Find where the given text appears and provide that cell's center as [x, y] coordinate. 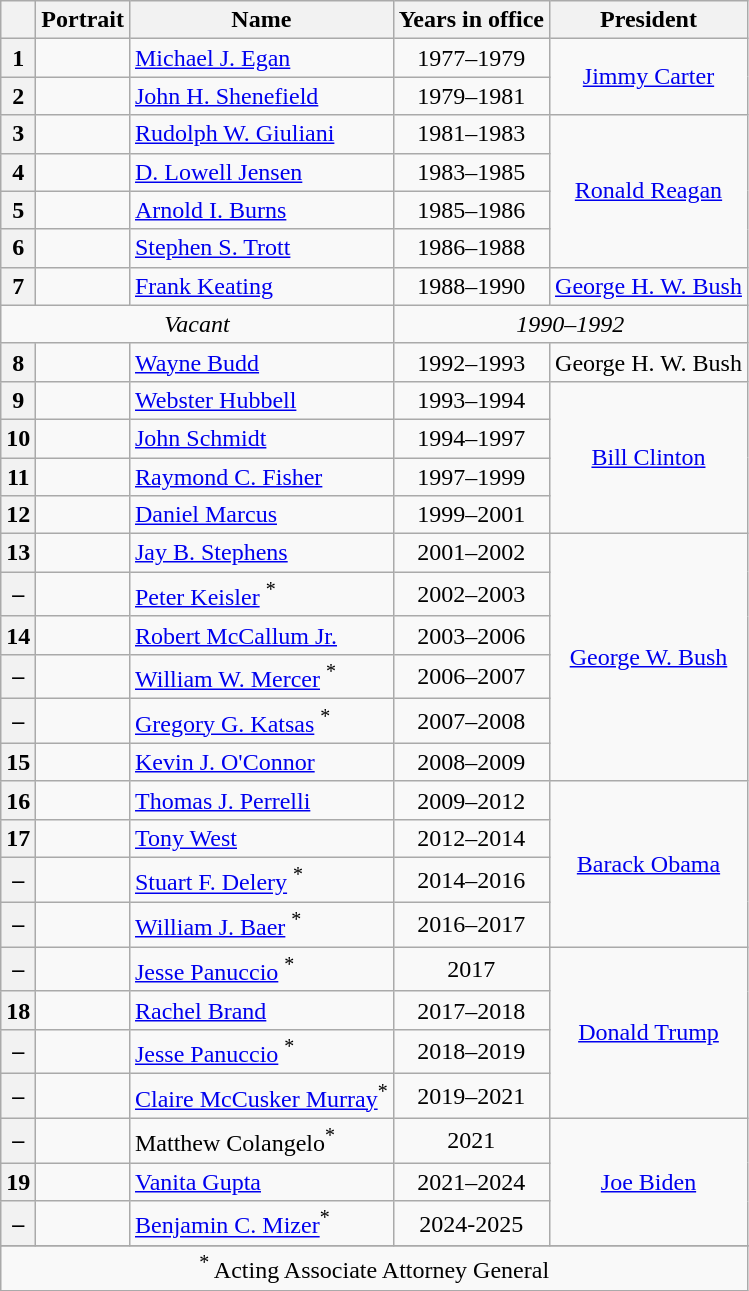
Tony West [261, 839]
William W. Mercer * [261, 676]
1983–1985 [471, 172]
Matthew Colangelo* [261, 1140]
Joe Biden [649, 1182]
2 [18, 96]
Daniel Marcus [261, 515]
Rachel Brand [261, 1010]
John Schmidt [261, 438]
D. Lowell Jensen [261, 172]
2009–2012 [471, 800]
Kevin J. O'Connor [261, 762]
Donald Trump [649, 1033]
3 [18, 134]
Stephen S. Trott [261, 248]
Barack Obama [649, 864]
2017 [471, 970]
5 [18, 210]
1999–2001 [471, 515]
2012–2014 [471, 839]
1993–1994 [471, 400]
Thomas J. Perrelli [261, 800]
2002–2003 [471, 594]
2014–2016 [471, 880]
Michael J. Egan [261, 58]
Raymond C. Fisher [261, 477]
14 [18, 635]
1977–1979 [471, 58]
16 [18, 800]
11 [18, 477]
George W. Bush [649, 658]
Frank Keating [261, 286]
13 [18, 553]
6 [18, 248]
2017–2018 [471, 1010]
2001–2002 [471, 553]
Webster Hubbell [261, 400]
1990–1992 [570, 324]
19 [18, 1182]
1986–1988 [471, 248]
1988–1990 [471, 286]
9 [18, 400]
2006–2007 [471, 676]
Claire McCusker Murray* [261, 1096]
Stuart F. Delery * [261, 880]
Jimmy Carter [649, 77]
2016–2017 [471, 924]
2021–2024 [471, 1182]
2008–2009 [471, 762]
12 [18, 515]
1997–1999 [471, 477]
President [649, 20]
William J. Baer * [261, 924]
Arnold I. Burns [261, 210]
7 [18, 286]
1979–1981 [471, 96]
1 [18, 58]
1985–1986 [471, 210]
2003–2006 [471, 635]
Rudolph W. Giuliani [261, 134]
2021 [471, 1140]
Vanita Gupta [261, 1182]
Peter Keisler * [261, 594]
Wayne Budd [261, 362]
2007–2008 [471, 722]
2019–2021 [471, 1096]
18 [18, 1010]
John H. Shenefield [261, 96]
Robert McCallum Jr. [261, 635]
10 [18, 438]
1994–1997 [471, 438]
Jay B. Stephens [261, 553]
8 [18, 362]
Ronald Reagan [649, 191]
Benjamin C. Mizer* [261, 1224]
15 [18, 762]
* Acting Associate Attorney General [374, 1268]
17 [18, 839]
Bill Clinton [649, 457]
1992–1993 [471, 362]
Portrait [83, 20]
4 [18, 172]
1981–1983 [471, 134]
Vacant [197, 324]
2024-2025 [471, 1224]
2018–2019 [471, 1052]
Name [261, 20]
Gregory G. Katsas * [261, 722]
Years in office [471, 20]
